Search for the cell housing the specified text and yield its [x, y] center coordinate. 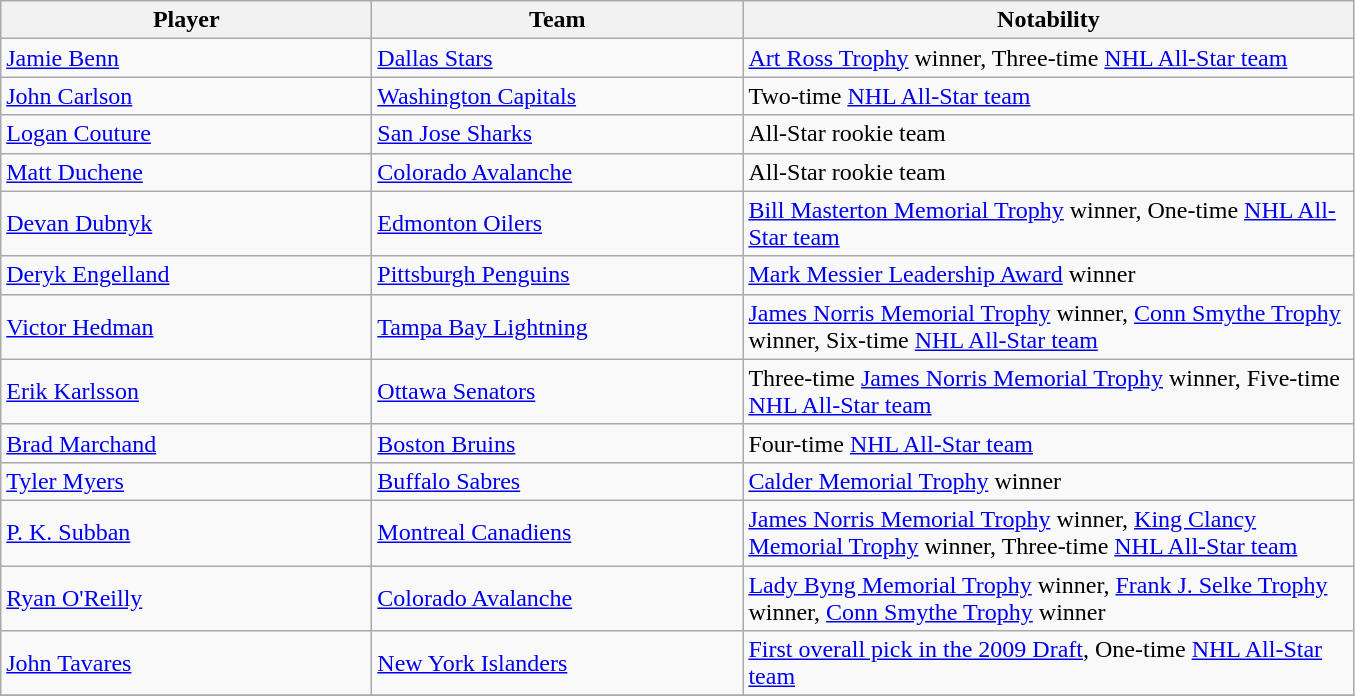
Mark Messier Leadership Award winner [1048, 275]
Logan Couture [186, 134]
Three-time James Norris Memorial Trophy winner, Five-time NHL All-Star team [1048, 392]
Bill Masterton Memorial Trophy winner, One-time NHL All-Star team [1048, 224]
Jamie Benn [186, 58]
Dallas Stars [558, 58]
Pittsburgh Penguins [558, 275]
Deryk Engelland [186, 275]
Calder Memorial Trophy winner [1048, 481]
Art Ross Trophy winner, Three-time NHL All-Star team [1048, 58]
Ottawa Senators [558, 392]
John Tavares [186, 664]
James Norris Memorial Trophy winner, King Clancy Memorial Trophy winner, Three-time NHL All-Star team [1048, 532]
Notability [1048, 20]
Devan Dubnyk [186, 224]
Ryan O'Reilly [186, 598]
Lady Byng Memorial Trophy winner, Frank J. Selke Trophy winner, Conn Smythe Trophy winner [1048, 598]
San Jose Sharks [558, 134]
Boston Bruins [558, 443]
Team [558, 20]
Victor Hedman [186, 326]
Erik Karlsson [186, 392]
James Norris Memorial Trophy winner, Conn Smythe Trophy winner, Six-time NHL All-Star team [1048, 326]
Matt Duchene [186, 172]
Two-time NHL All-Star team [1048, 96]
Edmonton Oilers [558, 224]
John Carlson [186, 96]
P. K. Subban [186, 532]
Washington Capitals [558, 96]
First overall pick in the 2009 Draft, One-time NHL All-Star team [1048, 664]
Four-time NHL All-Star team [1048, 443]
Player [186, 20]
Tyler Myers [186, 481]
Tampa Bay Lightning [558, 326]
New York Islanders [558, 664]
Brad Marchand [186, 443]
Montreal Canadiens [558, 532]
Buffalo Sabres [558, 481]
